Capture the cell that displays the provided text and extract its (x, y) central coordinate. 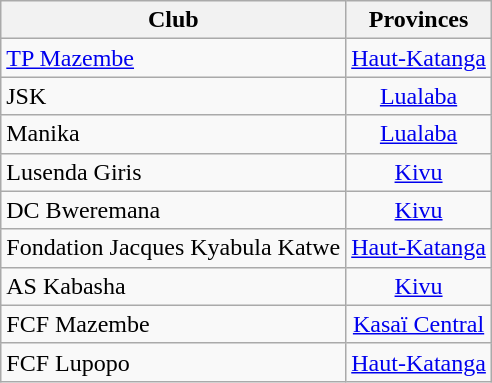
Kasaï Central (419, 324)
TP Mazembe (174, 58)
FCF Mazembe (174, 324)
FCF Lupopo (174, 362)
Club (174, 20)
Fondation Jacques Kyabula Katwe (174, 248)
Lusenda Giris (174, 172)
DC Bweremana (174, 210)
Provinces (419, 20)
JSK (174, 96)
Manika (174, 134)
AS Kabasha (174, 286)
